Provide the (x, y) coordinate of the cell's center where the given text is located.  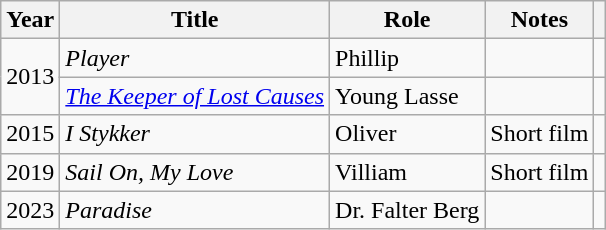
Title (195, 20)
2013 (30, 77)
Dr. Falter Berg (408, 210)
Year (30, 20)
I Stykker (195, 134)
Phillip (408, 58)
Young Lasse (408, 96)
Villiam (408, 172)
Paradise (195, 210)
Role (408, 20)
Oliver (408, 134)
The Keeper of Lost Causes (195, 96)
2015 (30, 134)
2023 (30, 210)
2019 (30, 172)
Player (195, 58)
Sail On, My Love (195, 172)
Notes (540, 20)
